Capture the cell that displays the provided text and extract its (X, Y) central coordinate. 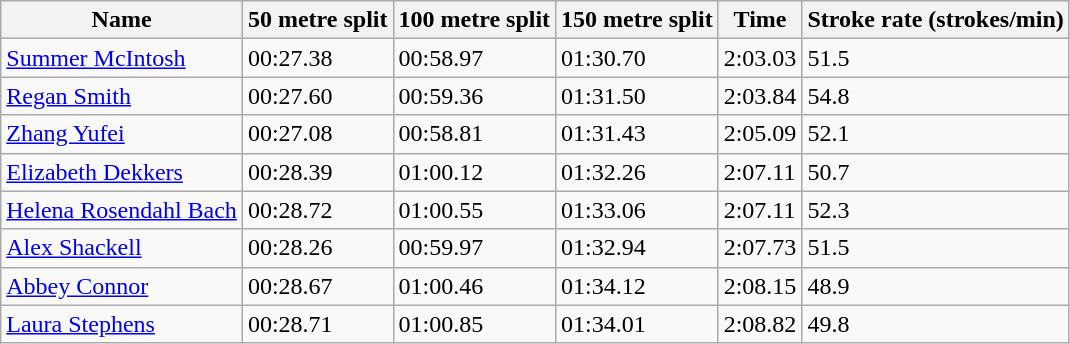
50 metre split (318, 20)
Summer McIntosh (122, 58)
01:33.06 (638, 210)
01:00.85 (474, 324)
2:03.84 (760, 96)
Abbey Connor (122, 286)
01:30.70 (638, 58)
2:08.15 (760, 286)
00:28.71 (318, 324)
00:59.36 (474, 96)
00:28.26 (318, 248)
52.3 (936, 210)
2:07.73 (760, 248)
01:00.55 (474, 210)
2:08.82 (760, 324)
00:28.39 (318, 172)
2:05.09 (760, 134)
Zhang Yufei (122, 134)
01:32.94 (638, 248)
2:03.03 (760, 58)
00:58.97 (474, 58)
100 metre split (474, 20)
00:27.38 (318, 58)
50.7 (936, 172)
Helena Rosendahl Bach (122, 210)
52.1 (936, 134)
00:28.67 (318, 286)
49.8 (936, 324)
54.8 (936, 96)
01:31.50 (638, 96)
Name (122, 20)
00:58.81 (474, 134)
150 metre split (638, 20)
00:27.60 (318, 96)
00:27.08 (318, 134)
01:00.46 (474, 286)
Stroke rate (strokes/min) (936, 20)
Alex Shackell (122, 248)
00:59.97 (474, 248)
Elizabeth Dekkers (122, 172)
01:34.01 (638, 324)
Laura Stephens (122, 324)
Regan Smith (122, 96)
01:32.26 (638, 172)
Time (760, 20)
00:28.72 (318, 210)
01:31.43 (638, 134)
48.9 (936, 286)
01:34.12 (638, 286)
01:00.12 (474, 172)
